Scan for the cell matching the given text and deliver its [X, Y] coordinate at center. 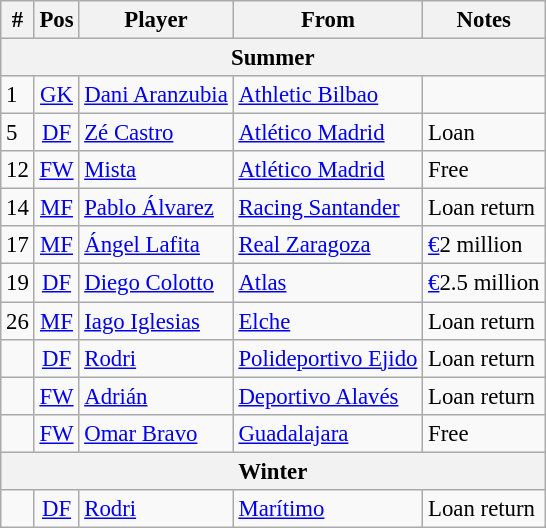
1 [18, 95]
Ángel Lafita [156, 245]
Guadalajara [328, 433]
# [18, 20]
14 [18, 208]
Deportivo Alavés [328, 396]
19 [18, 283]
12 [18, 170]
€2 million [484, 245]
Omar Bravo [156, 433]
Athletic Bilbao [328, 95]
From [328, 20]
Polideportivo Ejido [328, 358]
Diego Colotto [156, 283]
€2.5 million [484, 283]
5 [18, 133]
Pablo Álvarez [156, 208]
26 [18, 321]
17 [18, 245]
Player [156, 20]
GK [56, 95]
Winter [273, 471]
Loan [484, 133]
Racing Santander [328, 208]
Notes [484, 20]
Iago Iglesias [156, 321]
Adrián [156, 396]
Dani Aranzubia [156, 95]
Real Zaragoza [328, 245]
Pos [56, 20]
Summer [273, 58]
Marítimo [328, 509]
Mista [156, 170]
Zé Castro [156, 133]
Elche [328, 321]
Atlas [328, 283]
